Provide the (x, y) coordinate of the cell's center where the given text is located.  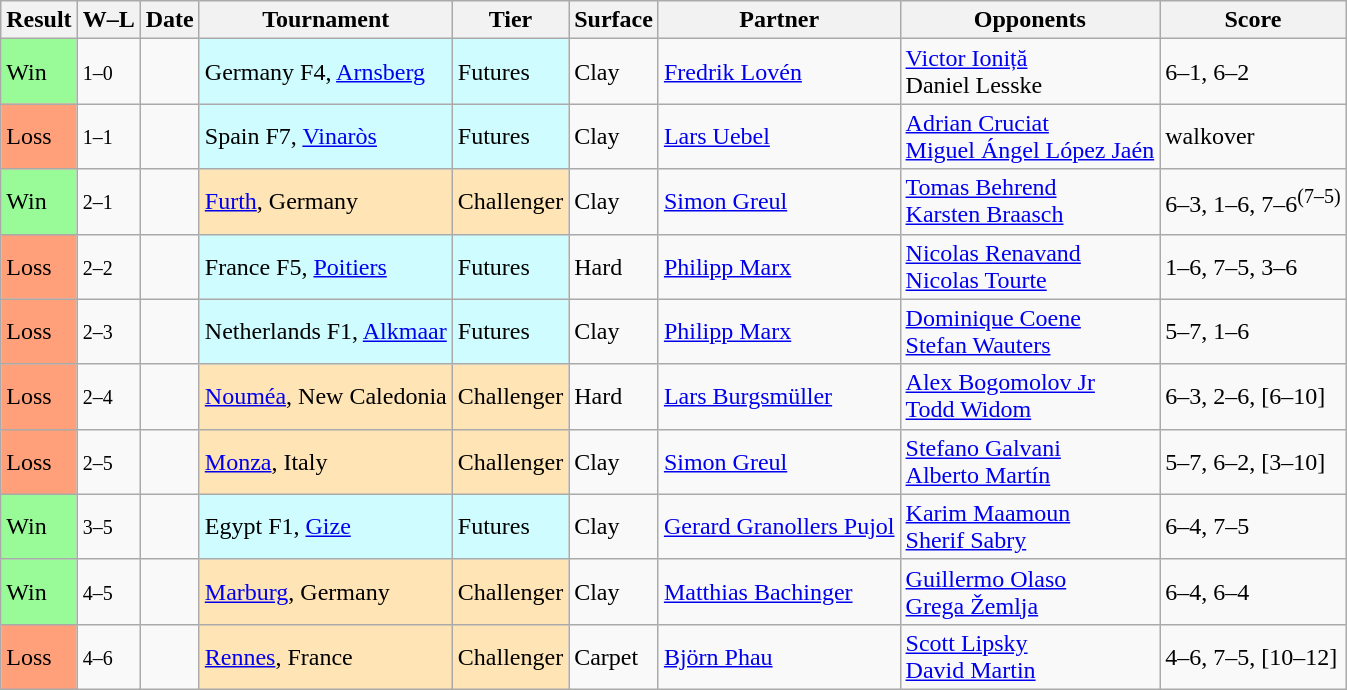
Guillermo Olaso Grega Žemlja (1030, 592)
Surface (614, 20)
5–7, 1–6 (1253, 332)
Furth, Germany (326, 202)
5–7, 6–2, [3–10] (1253, 462)
walkover (1253, 136)
W–L (108, 20)
Fredrik Lovén (779, 72)
Result (39, 20)
Tomas Behrend Karsten Braasch (1030, 202)
Gerard Granollers Pujol (779, 526)
Germany F4, Arnsberg (326, 72)
Date (170, 20)
France F5, Poitiers (326, 266)
Lars Uebel (779, 136)
Nouméa, New Caledonia (326, 396)
1–0 (108, 72)
Alex Bogomolov Jr Todd Widom (1030, 396)
2–2 (108, 266)
1–6, 7–5, 3–6 (1253, 266)
Nicolas Renavand Nicolas Tourte (1030, 266)
6–3, 2–6, [6–10] (1253, 396)
Rennes, France (326, 656)
Karim Maamoun Sherif Sabry (1030, 526)
2–4 (108, 396)
4–5 (108, 592)
Victor Ioniță Daniel Lesske (1030, 72)
Partner (779, 20)
Score (1253, 20)
4–6 (108, 656)
Opponents (1030, 20)
3–5 (108, 526)
6–4, 7–5 (1253, 526)
Netherlands F1, Alkmaar (326, 332)
Marburg, Germany (326, 592)
Adrian Cruciat Miguel Ángel López Jaén (1030, 136)
2–5 (108, 462)
Stefano Galvani Alberto Martín (1030, 462)
Dominique Coene Stefan Wauters (1030, 332)
Scott Lipsky David Martin (1030, 656)
2–1 (108, 202)
Björn Phau (779, 656)
Tournament (326, 20)
Egypt F1, Gize (326, 526)
2–3 (108, 332)
6–3, 1–6, 7–6(7–5) (1253, 202)
Monza, Italy (326, 462)
Matthias Bachinger (779, 592)
4–6, 7–5, [10–12] (1253, 656)
1–1 (108, 136)
6–4, 6–4 (1253, 592)
Tier (510, 20)
Carpet (614, 656)
Lars Burgsmüller (779, 396)
Spain F7, Vinaròs (326, 136)
6–1, 6–2 (1253, 72)
